Locate the cell with the specified text and output its [X, Y] center coordinate. 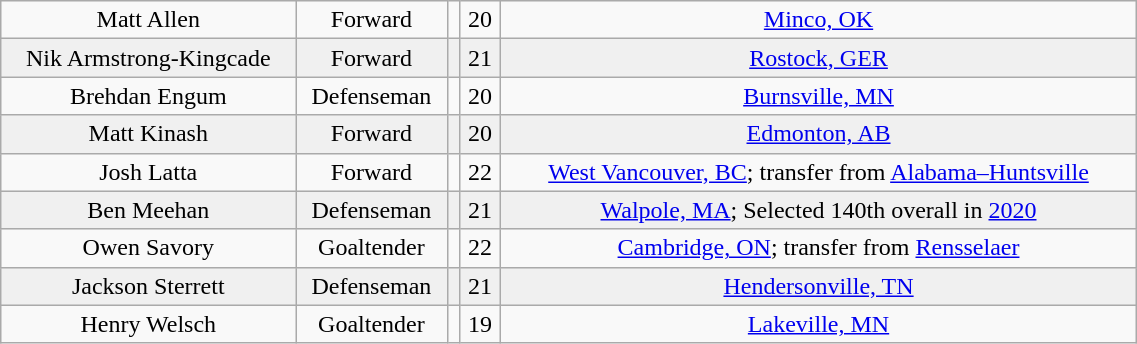
Matt Kinash [148, 134]
Nik Armstrong-Kingcade [148, 58]
Owen Savory [148, 248]
Jackson Sterrett [148, 286]
19 [480, 324]
Ben Meehan [148, 210]
Minco, OK [818, 20]
Brehdan Engum [148, 96]
Lakeville, MN [818, 324]
Henry Welsch [148, 324]
Rostock, GER [818, 58]
Edmonton, AB [818, 134]
Hendersonville, TN [818, 286]
Walpole, MA; Selected 140th overall in 2020 [818, 210]
Cambridge, ON; transfer from Rensselaer [818, 248]
Burnsville, MN [818, 96]
Matt Allen [148, 20]
West Vancouver, BC; transfer from Alabama–Huntsville [818, 172]
Josh Latta [148, 172]
